Pinpoint the cell where the given text exists, returning its [X, Y] midpoint coordinate. 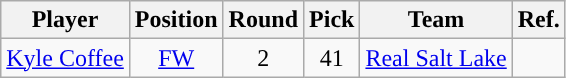
Pick [332, 20]
Real Salt Lake [436, 58]
Ref. [538, 20]
FW [176, 58]
Round [263, 20]
Team [436, 20]
Player [66, 20]
Kyle Coffee [66, 58]
2 [263, 58]
Position [176, 20]
41 [332, 58]
